For the text-containing cell, return its midpoint in (X, Y) coordinate format. 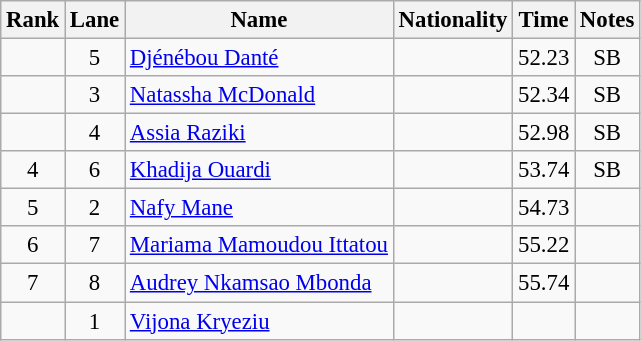
8 (95, 283)
Natassha McDonald (260, 95)
Notes (608, 20)
Vijona Kryeziu (260, 321)
Lane (95, 20)
52.34 (544, 95)
54.73 (544, 208)
1 (95, 321)
55.22 (544, 245)
Mariama Mamoudou Ittatou (260, 245)
Djénébou Danté (260, 58)
Nafy Mane (260, 208)
Assia Raziki (260, 133)
Khadija Ouardi (260, 170)
55.74 (544, 283)
Nationality (452, 20)
2 (95, 208)
52.23 (544, 58)
52.98 (544, 133)
Rank (33, 20)
Audrey Nkamsao Mbonda (260, 283)
53.74 (544, 170)
3 (95, 95)
Name (260, 20)
Time (544, 20)
